Output the [x, y] coordinate of the center of the cell containing the given text.  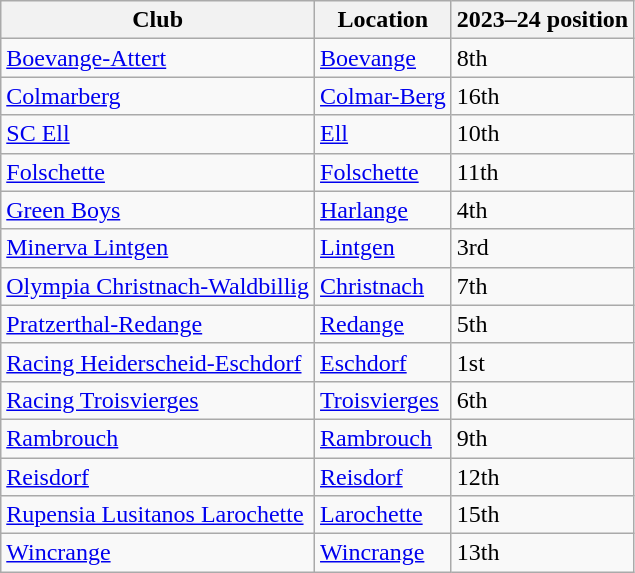
Lintgen [384, 248]
7th [542, 286]
Colmar-Berg [384, 96]
6th [542, 400]
Minerva Lintgen [158, 248]
Boevange [384, 58]
8th [542, 58]
1st [542, 362]
11th [542, 172]
13th [542, 553]
Club [158, 20]
9th [542, 438]
15th [542, 515]
Green Boys [158, 210]
Racing Heiderscheid-Eschdorf [158, 362]
Ell [384, 134]
10th [542, 134]
12th [542, 477]
Harlange [384, 210]
3rd [542, 248]
16th [542, 96]
Olympia Christnach-Waldbillig [158, 286]
4th [542, 210]
Pratzerthal-Redange [158, 324]
Boevange-Attert [158, 58]
SC Ell [158, 134]
Racing Troisvierges [158, 400]
Rupensia Lusitanos Larochette [158, 515]
Troisvierges [384, 400]
Redange [384, 324]
Colmarberg [158, 96]
5th [542, 324]
Location [384, 20]
2023–24 position [542, 20]
Eschdorf [384, 362]
Christnach [384, 286]
Larochette [384, 515]
